Locate the cell with the specified text and output its (X, Y) center coordinate. 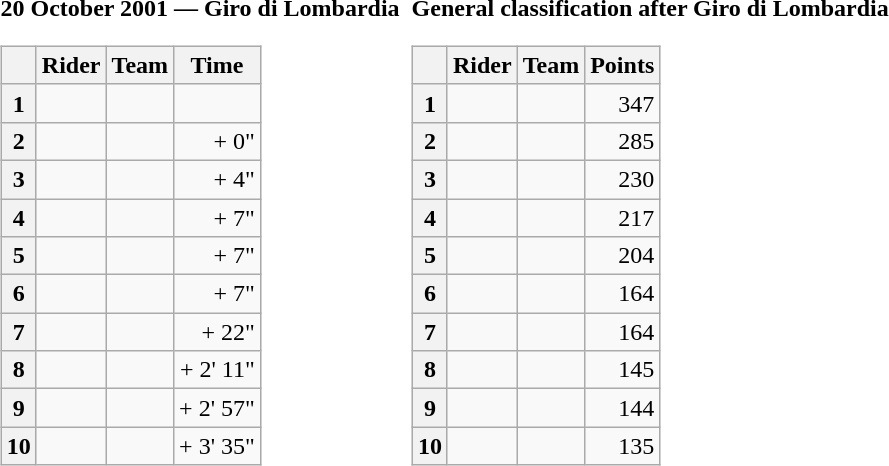
204 (622, 256)
285 (622, 141)
+ 2' 57" (218, 408)
230 (622, 179)
217 (622, 217)
+ 4" (218, 179)
Time (218, 65)
+ 22" (218, 332)
Points (622, 65)
+ 2' 11" (218, 370)
+ 0" (218, 141)
347 (622, 103)
+ 3' 35" (218, 446)
145 (622, 370)
144 (622, 408)
135 (622, 446)
